From the cell containing the given text, extract its center point as [x, y] coordinate. 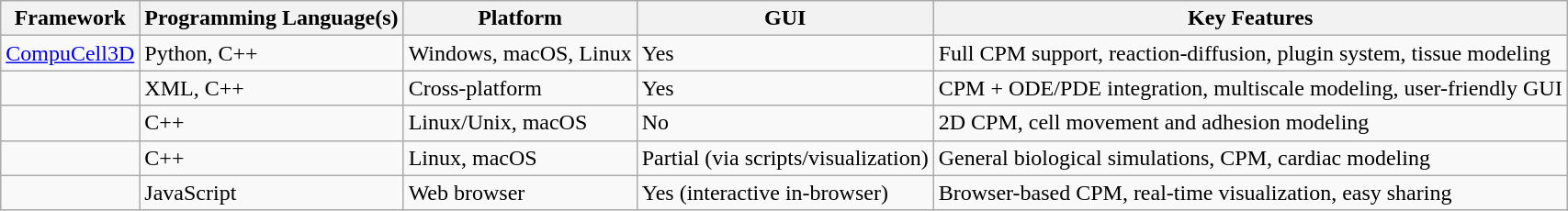
No [784, 123]
CompuCell3D [70, 53]
Cross-platform [520, 88]
Linux, macOS [520, 158]
Yes (interactive in-browser) [784, 193]
Python, C++ [272, 53]
CPM + ODE/PDE integration, multiscale modeling, user-friendly GUI [1250, 88]
Partial (via scripts/visualization) [784, 158]
XML, C++ [272, 88]
2D CPM, cell movement and adhesion modeling [1250, 123]
Key Features [1250, 18]
Framework [70, 18]
JavaScript [272, 193]
Web browser [520, 193]
Windows, macOS, Linux [520, 53]
Full CPM support, reaction-diffusion, plugin system, tissue modeling [1250, 53]
Browser-based CPM, real-time visualization, easy sharing [1250, 193]
Linux/Unix, macOS [520, 123]
Programming Language(s) [272, 18]
Platform [520, 18]
GUI [784, 18]
General biological simulations, CPM, cardiac modeling [1250, 158]
